From the cell containing the given text, extract its center point as [X, Y] coordinate. 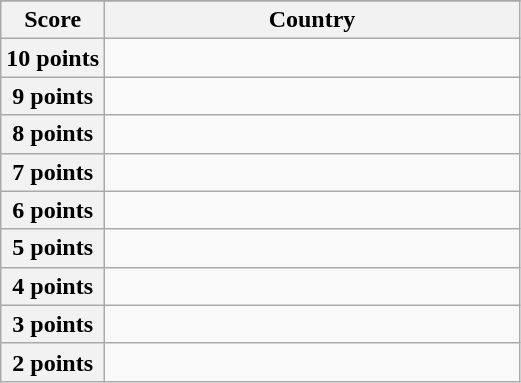
Country [312, 20]
4 points [53, 286]
6 points [53, 210]
Score [53, 20]
3 points [53, 324]
9 points [53, 96]
2 points [53, 362]
8 points [53, 134]
7 points [53, 172]
5 points [53, 248]
10 points [53, 58]
